Locate the cell with the specified text and output its [x, y] center coordinate. 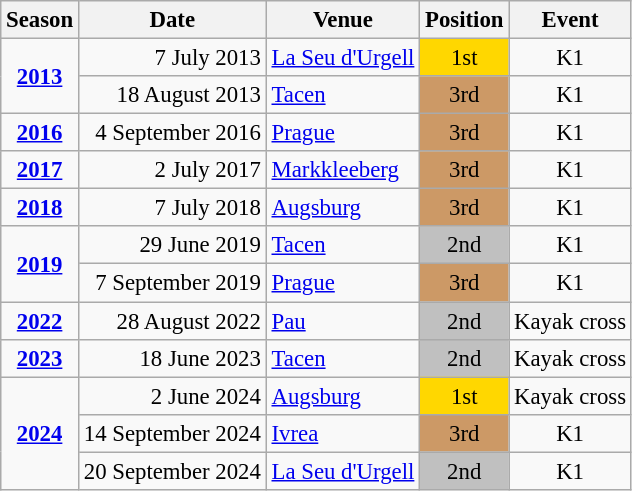
7 July 2018 [172, 208]
7 September 2019 [172, 283]
7 July 2013 [172, 58]
2019 [40, 264]
2 June 2024 [172, 396]
Position [464, 20]
2018 [40, 208]
2 July 2017 [172, 170]
Date [172, 20]
2023 [40, 358]
20 September 2024 [172, 471]
2022 [40, 321]
2017 [40, 170]
Event [570, 20]
Markkleeberg [342, 170]
Pau [342, 321]
Venue [342, 20]
Season [40, 20]
2024 [40, 434]
4 September 2016 [172, 133]
2016 [40, 133]
29 June 2019 [172, 245]
14 September 2024 [172, 433]
28 August 2022 [172, 321]
Ivrea [342, 433]
18 June 2023 [172, 358]
18 August 2013 [172, 95]
2013 [40, 76]
